Extract the [X, Y] coordinate from the center of the cell holding the provided text.  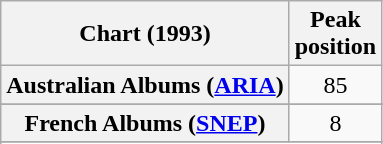
French Albums (SNEP) [145, 123]
Chart (1993) [145, 34]
Australian Albums (ARIA) [145, 85]
8 [335, 123]
Peakposition [335, 34]
85 [335, 85]
